Output the (x, y) coordinate of the center of the cell containing the given text.  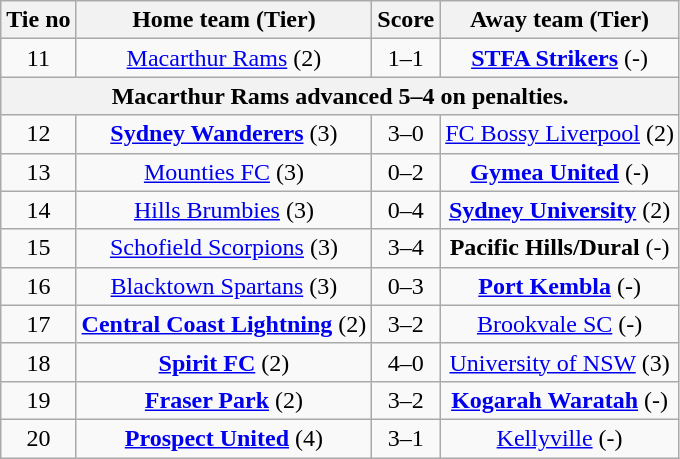
Prospect United (4) (224, 438)
11 (38, 58)
3–4 (406, 248)
University of NSW (3) (560, 362)
Tie no (38, 20)
Fraser Park (2) (224, 400)
Sydney University (2) (560, 210)
Spirit FC (2) (224, 362)
18 (38, 362)
Home team (Tier) (224, 20)
Central Coast Lightning (2) (224, 324)
4–0 (406, 362)
19 (38, 400)
Kellyville (-) (560, 438)
FC Bossy Liverpool (2) (560, 134)
15 (38, 248)
Away team (Tier) (560, 20)
Brookvale SC (-) (560, 324)
0–3 (406, 286)
Kogarah Waratah (-) (560, 400)
12 (38, 134)
0–2 (406, 172)
0–4 (406, 210)
Sydney Wanderers (3) (224, 134)
Mounties FC (3) (224, 172)
3–1 (406, 438)
Macarthur Rams advanced 5–4 on penalties. (340, 96)
3–0 (406, 134)
Score (406, 20)
Gymea United (-) (560, 172)
Hills Brumbies (3) (224, 210)
13 (38, 172)
Pacific Hills/Dural (-) (560, 248)
14 (38, 210)
20 (38, 438)
16 (38, 286)
Schofield Scorpions (3) (224, 248)
STFA Strikers (-) (560, 58)
Macarthur Rams (2) (224, 58)
Port Kembla (-) (560, 286)
1–1 (406, 58)
17 (38, 324)
Blacktown Spartans (3) (224, 286)
